Output the (X, Y) coordinate of the center of the cell containing the given text.  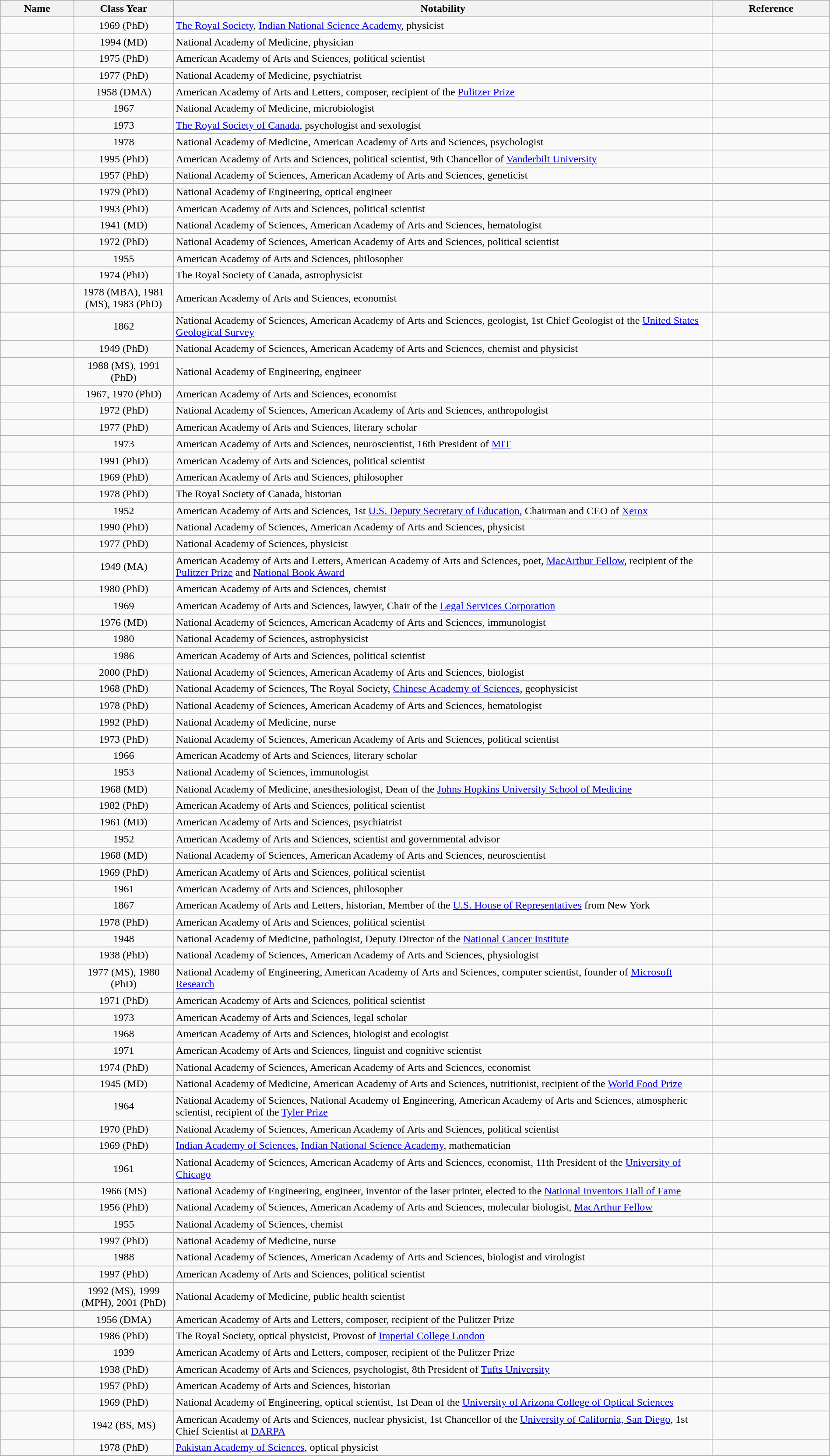
1988 (123, 1257)
American Academy of Arts and Sciences, historian (443, 1386)
American Academy of Arts and Sciences, lawyer, Chair of the Legal Services Corporation (443, 606)
1862 (123, 326)
1991 (PhD) (123, 460)
1982 (PhD) (123, 806)
1968 (PhD) (123, 689)
1986 (123, 656)
American Academy of Arts and Sciences, 1st U.S. Deputy Secretary of Education, Chairman and CEO of Xerox (443, 511)
National Academy of Engineering, American Academy of Arts and Sciences, computer scientist, founder of Microsoft Research (443, 978)
National Academy of Engineering, optical scientist, 1st Dean of the University of Arizona College of Optical Sciences (443, 1403)
National Academy of Sciences, chemist (443, 1224)
American Academy of Arts and Sciences, neuroscientist, 16th President of MIT (443, 444)
1977 (MS), 1980 (PhD) (123, 978)
1949 (PhD) (123, 349)
National Academy of Sciences, American Academy of Arts and Sciences, biologist and virologist (443, 1257)
National Academy of Sciences, American Academy of Arts and Sciences, geneticist (443, 175)
National Academy of Medicine, psychiatrist (443, 75)
1992 (MS), 1999 (MPH), 2001 (PhD) (123, 1296)
1966 (123, 755)
1980 (PhD) (123, 589)
National Academy of Sciences, physicist (443, 544)
National Academy of Sciences, American Academy of Arts and Sciences, chemist and physicist (443, 349)
National Academy of Sciences, American Academy of Arts and Sciences, biologist (443, 672)
1990 (PhD) (123, 527)
1964 (123, 1106)
1995 (PhD) (123, 158)
1942 (BS, MS) (123, 1425)
National Academy of Medicine, American Academy of Arts and Sciences, psychologist (443, 142)
National Academy of Sciences, American Academy of Arts and Sciences, economist, 11th President of the University of Chicago (443, 1168)
American Academy of Arts and Sciences, linguist and cognitive scientist (443, 1050)
1958 (DMA) (123, 92)
1967, 1970 (PhD) (123, 394)
1978 (123, 142)
American Academy of Arts and Sciences, chemist (443, 589)
National Academy of Sciences, American Academy of Arts and Sciences, anthropologist (443, 410)
1978 (MBA), 1981 (MS), 1983 (PhD) (123, 298)
Pakistan Academy of Sciences, optical physicist (443, 1448)
1969 (123, 606)
1976 (MD) (123, 622)
American Academy of Arts and Sciences, legal scholar (443, 1017)
1975 (PhD) (123, 59)
1953 (123, 772)
National Academy of Sciences, American Academy of Arts and Sciences, economist (443, 1067)
National Academy of Engineering, engineer, inventor of the laser printer, elected to the National Inventors Hall of Fame (443, 1191)
National Academy of Sciences, immunologist (443, 772)
1980 (123, 639)
National Academy of Sciences, American Academy of Arts and Sciences, geologist, 1st Chief Geologist of the United States Geological Survey (443, 326)
The Royal Society, Indian National Science Academy, physicist (443, 25)
National Academy of Medicine, American Academy of Arts and Sciences, nutritionist, recipient of the World Food Prize (443, 1084)
1956 (PhD) (123, 1207)
1971 (123, 1050)
American Academy of Arts and Sciences, psychiatrist (443, 822)
1971 (PhD) (123, 1000)
1986 (PhD) (123, 1336)
American Academy of Arts and Sciences, political scientist, 9th Chancellor of Vanderbilt University (443, 158)
National Academy of Medicine, anesthesiologist, Dean of the Johns Hopkins University School of Medicine (443, 789)
American Academy of Arts and Sciences, nuclear physicist, 1st Chancellor of the University of California, San Diego, 1st Chief Scientist at DARPA (443, 1425)
The Royal Society, optical physicist, Provost of Imperial College London (443, 1336)
The Royal Society of Canada, astrophysicist (443, 275)
1993 (PhD) (123, 209)
1994 (MD) (123, 42)
The Royal Society of Canada, psychologist and sexologist (443, 125)
National Academy of Medicine, public health scientist (443, 1296)
1973 (PhD) (123, 739)
National Academy of Sciences, American Academy of Arts and Sciences, neuroscientist (443, 856)
Name (37, 9)
1945 (MD) (123, 1084)
1956 (DMA) (123, 1319)
1966 (MS) (123, 1191)
1867 (123, 905)
National Academy of Sciences, American Academy of Arts and Sciences, physiologist (443, 955)
1961 (MD) (123, 822)
National Academy of Sciences, American Academy of Arts and Sciences, molecular biologist, MacArthur Fellow (443, 1207)
National Academy of Sciences, American Academy of Arts and Sciences, physicist (443, 527)
Reference (771, 9)
1949 (MA) (123, 566)
Indian Academy of Sciences, Indian National Science Academy, mathematician (443, 1146)
1968 (123, 1034)
National Academy of Sciences, American Academy of Arts and Sciences, immunologist (443, 622)
American Academy of Arts and Sciences, biologist and ecologist (443, 1034)
2000 (PhD) (123, 672)
National Academy of Medicine, physician (443, 42)
1948 (123, 939)
1939 (123, 1352)
1992 (PhD) (123, 722)
1941 (MD) (123, 225)
Class Year (123, 9)
1979 (PhD) (123, 192)
1988 (MS), 1991 (PhD) (123, 371)
American Academy of Arts and Letters, historian, Member of the U.S. House of Representatives from New York (443, 905)
American Academy of Arts and Sciences, psychologist, 8th President of Tufts University (443, 1369)
The Royal Society of Canada, historian (443, 494)
American Academy of Arts and Sciences, scientist and governmental advisor (443, 839)
Notability (443, 9)
National Academy of Engineering, optical engineer (443, 192)
National Academy of Medicine, pathologist, Deputy Director of the National Cancer Institute (443, 939)
National Academy of Sciences, The Royal Society, Chinese Academy of Sciences, geophysicist (443, 689)
National Academy of Medicine, microbiologist (443, 109)
National Academy of Sciences, astrophysicist (443, 639)
1967 (123, 109)
National Academy of Engineering, engineer (443, 371)
1970 (PhD) (123, 1129)
